Capture the cell that displays the provided text and extract its (X, Y) central coordinate. 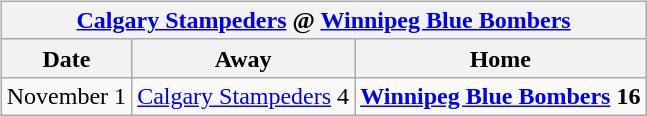
Date (66, 58)
Winnipeg Blue Bombers 16 (500, 96)
Away (244, 58)
Calgary Stampeders @ Winnipeg Blue Bombers (324, 20)
Home (500, 58)
Calgary Stampeders 4 (244, 96)
November 1 (66, 96)
